Detect which cell encompasses the target text, then output its (X, Y) center coordinate. 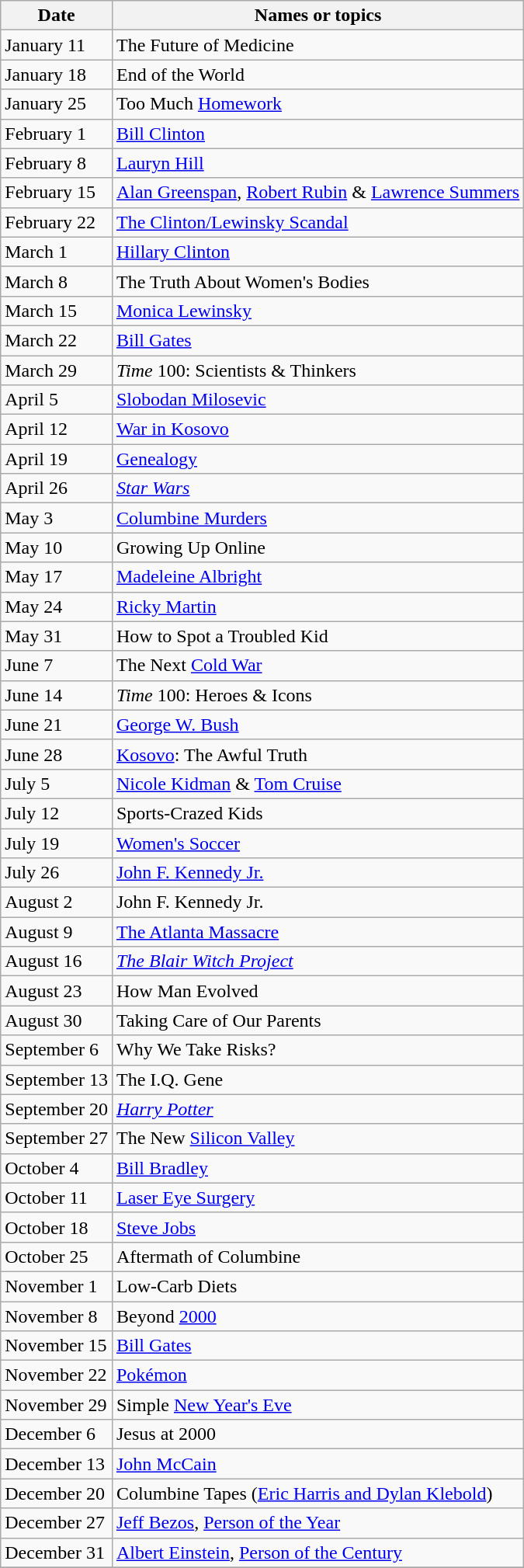
May 10 (57, 548)
Time 100: Scientists & Thinkers (318, 370)
Kosovo: The Awful Truth (318, 754)
January 25 (57, 104)
April 19 (57, 459)
December 31 (57, 1552)
Too Much Homework (318, 104)
Jesus at 2000 (318, 1434)
Women's Soccer (318, 843)
October 4 (57, 1168)
Pokémon (318, 1375)
December 13 (57, 1464)
July 5 (57, 784)
February 1 (57, 134)
March 1 (57, 252)
March 15 (57, 311)
The Truth About Women's Bodies (318, 281)
July 12 (57, 813)
Steve Jobs (318, 1227)
Nicole Kidman & Tom Cruise (318, 784)
War in Kosovo (318, 429)
Jeff Bezos, Person of the Year (318, 1523)
November 8 (57, 1316)
February 15 (57, 193)
November 15 (57, 1346)
Time 100: Heroes & Icons (318, 695)
May 17 (57, 577)
January 11 (57, 45)
Date (57, 16)
September 6 (57, 1050)
June 14 (57, 695)
Why We Take Risks? (318, 1050)
The New Silicon Valley (318, 1139)
Albert Einstein, Person of the Century (318, 1552)
June 7 (57, 666)
The Future of Medicine (318, 45)
November 22 (57, 1375)
Growing Up Online (318, 548)
December 27 (57, 1523)
Names or topics (318, 16)
August 16 (57, 961)
The I.Q. Gene (318, 1080)
George W. Bush (318, 725)
August 30 (57, 1020)
January 18 (57, 75)
May 24 (57, 607)
Bill Clinton (318, 134)
December 20 (57, 1493)
Ricky Martin (318, 607)
August 2 (57, 902)
October 11 (57, 1198)
Alan Greenspan, Robert Rubin & Lawrence Summers (318, 193)
July 19 (57, 843)
March 29 (57, 370)
Harry Potter (318, 1109)
March 22 (57, 340)
February 8 (57, 163)
The Atlanta Massacre (318, 932)
June 28 (57, 754)
How Man Evolved (318, 991)
June 21 (57, 725)
April 12 (57, 429)
March 8 (57, 281)
December 6 (57, 1434)
Sports-Crazed Kids (318, 813)
May 3 (57, 518)
Aftermath of Columbine (318, 1257)
The Next Cold War (318, 666)
Laser Eye Surgery (318, 1198)
April 26 (57, 488)
Taking Care of Our Parents (318, 1020)
Bill Bradley (318, 1168)
Madeleine Albright (318, 577)
John McCain (318, 1464)
Slobodan Milosevic (318, 400)
July 26 (57, 873)
May 31 (57, 636)
April 5 (57, 400)
October 18 (57, 1227)
Hillary Clinton (318, 252)
Star Wars (318, 488)
Columbine Murders (318, 518)
End of the World (318, 75)
August 23 (57, 991)
November 1 (57, 1286)
How to Spot a Troubled Kid (318, 636)
Lauryn Hill (318, 163)
Beyond 2000 (318, 1316)
November 29 (57, 1405)
September 27 (57, 1139)
Columbine Tapes (Eric Harris and Dylan Klebold) (318, 1493)
Monica Lewinsky (318, 311)
The Clinton/Lewinsky Scandal (318, 222)
Simple New Year's Eve (318, 1405)
August 9 (57, 932)
October 25 (57, 1257)
September 20 (57, 1109)
Low-Carb Diets (318, 1286)
The Blair Witch Project (318, 961)
September 13 (57, 1080)
Genealogy (318, 459)
February 22 (57, 222)
